For the text-containing cell, return its midpoint in (X, Y) coordinate format. 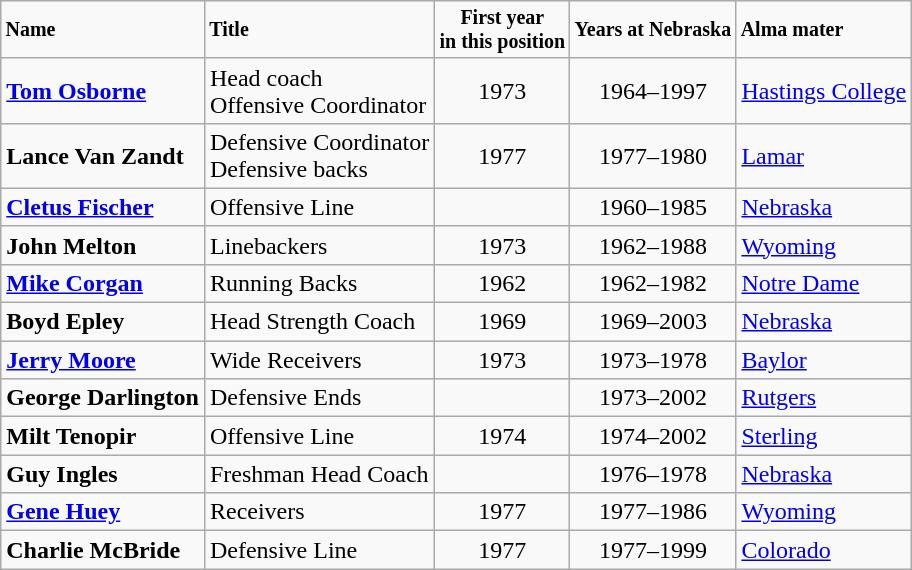
1962–1982 (653, 283)
Boyd Epley (103, 322)
1977–1980 (653, 156)
1964–1997 (653, 90)
Cletus Fischer (103, 207)
1974–2002 (653, 436)
Notre Dame (824, 283)
Freshman Head Coach (319, 474)
Defensive Ends (319, 398)
Charlie McBride (103, 550)
Head coachOffensive Coordinator (319, 90)
1962 (502, 283)
Hastings College (824, 90)
Rutgers (824, 398)
1977–1986 (653, 512)
Guy Ingles (103, 474)
Sterling (824, 436)
Baylor (824, 360)
Name (103, 30)
Linebackers (319, 245)
Jerry Moore (103, 360)
1969 (502, 322)
1976–1978 (653, 474)
1962–1988 (653, 245)
First yearin this position (502, 30)
Title (319, 30)
1974 (502, 436)
George Darlington (103, 398)
Mike Corgan (103, 283)
Alma mater (824, 30)
Defensive CoordinatorDefensive backs (319, 156)
Colorado (824, 550)
Running Backs (319, 283)
Lance Van Zandt (103, 156)
1973–1978 (653, 360)
Wide Receivers (319, 360)
1977–1999 (653, 550)
Lamar (824, 156)
Tom Osborne (103, 90)
Receivers (319, 512)
1969–2003 (653, 322)
Defensive Line (319, 550)
Gene Huey (103, 512)
1960–1985 (653, 207)
1973–2002 (653, 398)
Milt Tenopir (103, 436)
Head Strength Coach (319, 322)
Years at Nebraska (653, 30)
John Melton (103, 245)
